From the cell containing the given text, extract its center point as [x, y] coordinate. 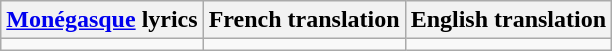
English translation [508, 20]
French translation [304, 20]
Monégasque lyrics [102, 20]
